Return the (x, y) coordinate for the center point of the cell that contains the specified text.  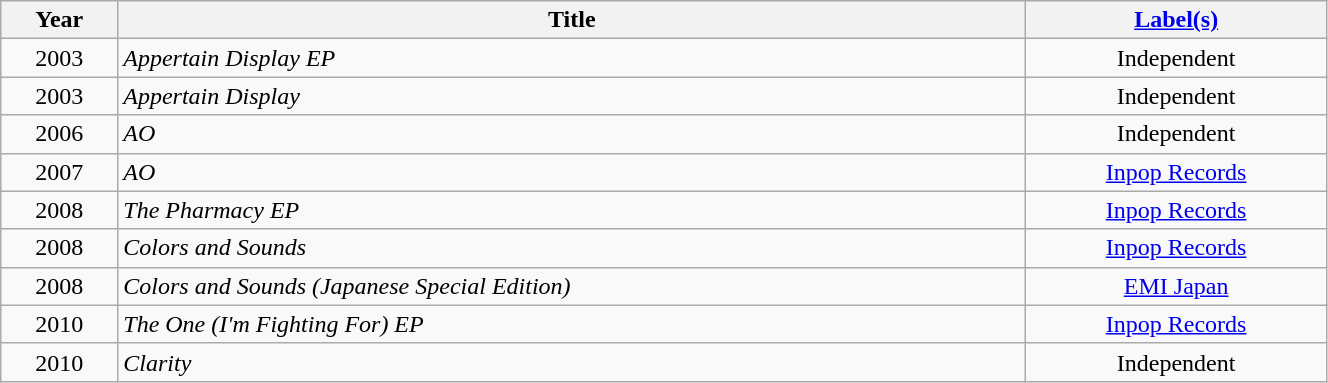
Appertain Display (572, 96)
Clarity (572, 362)
Label(s) (1176, 20)
2006 (60, 134)
EMI Japan (1176, 286)
The One (I'm Fighting For) EP (572, 324)
2007 (60, 172)
Colors and Sounds (572, 248)
Appertain Display EP (572, 58)
The Pharmacy EP (572, 210)
Title (572, 20)
Colors and Sounds (Japanese Special Edition) (572, 286)
Year (60, 20)
